Detect which cell encompasses the target text, then output its [x, y] center coordinate. 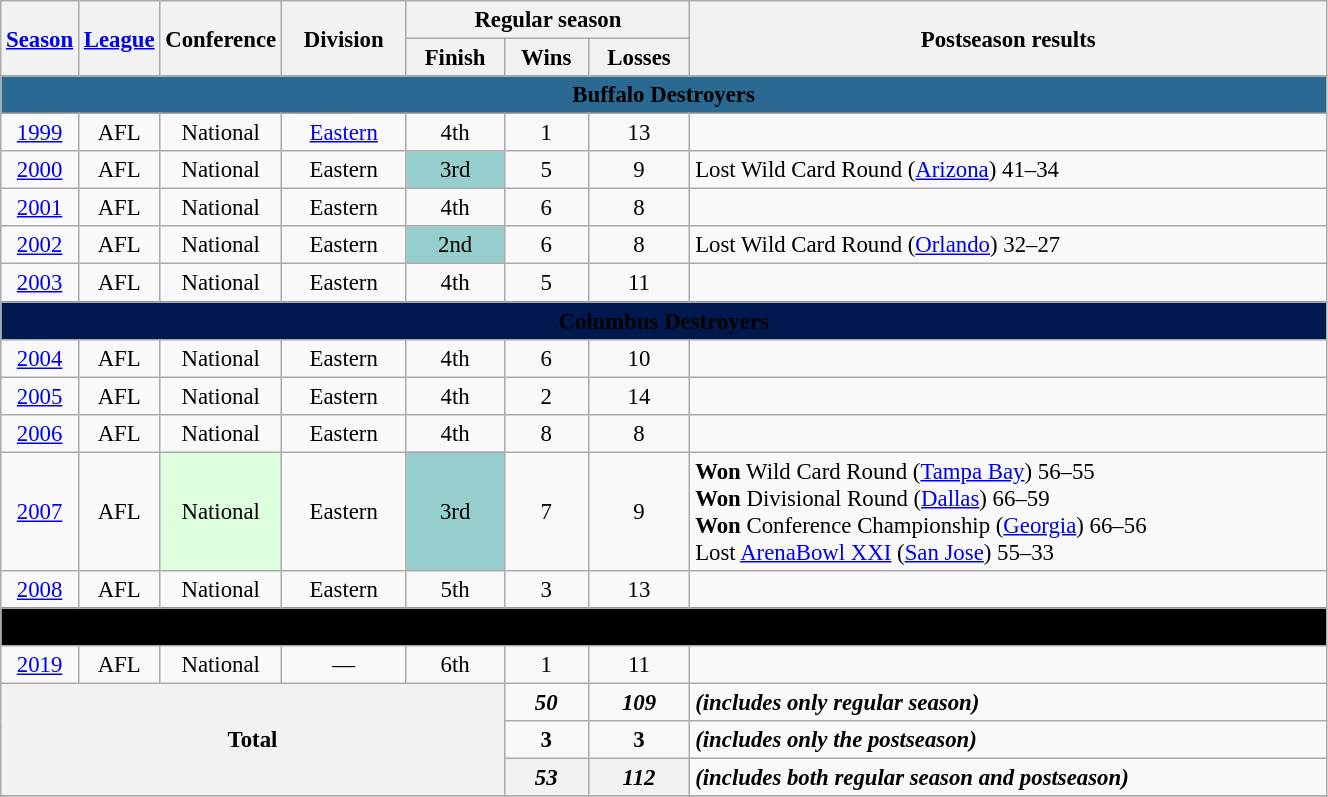
Division [343, 38]
Lost Wild Card Round (Orlando) 32–27 [1008, 245]
(includes only the postseason) [1008, 740]
10 [639, 358]
2007 [40, 512]
Finish [455, 58]
Lost Wild Card Round (Arizona) 41–34 [1008, 170]
2003 [40, 283]
2019 [40, 665]
2008 [40, 590]
53 [546, 778]
Wins [546, 58]
Losses [639, 58]
League [118, 38]
2004 [40, 358]
— [343, 665]
6th [455, 665]
1999 [40, 133]
Regular season [548, 20]
Season [40, 38]
Postseason results [1008, 38]
Conference [221, 38]
112 [639, 778]
109 [639, 702]
(includes both regular season and postseason) [1008, 778]
2 [546, 396]
(includes only regular season) [1008, 702]
Total [253, 740]
14 [639, 396]
7 [546, 512]
2000 [40, 170]
Buffalo Destroyers [664, 95]
2005 [40, 396]
2nd [455, 245]
2002 [40, 245]
5th [455, 590]
2001 [40, 208]
50 [546, 702]
2006 [40, 433]
